Output the [X, Y] coordinate of the center of the cell containing the given text.  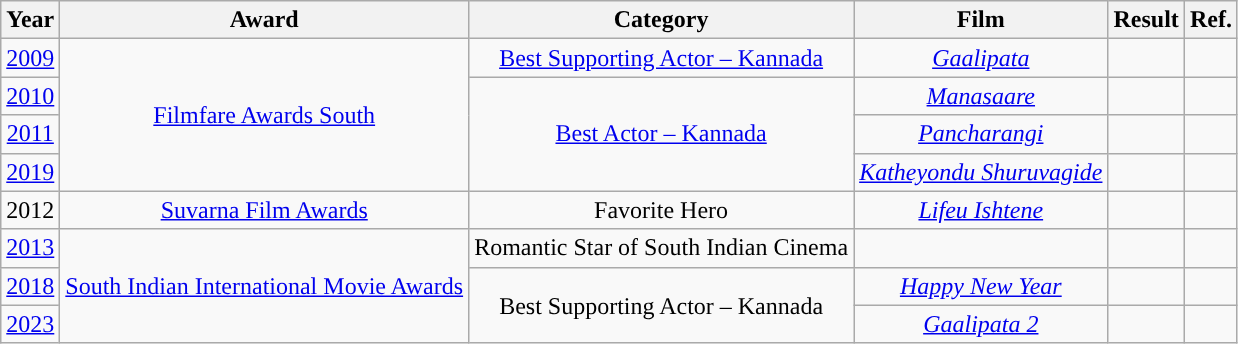
2012 [30, 210]
2013 [30, 248]
Lifeu Ishtene [981, 210]
Year [30, 20]
2009 [30, 58]
Result [1146, 20]
Romantic Star of South Indian Cinema [662, 248]
2019 [30, 172]
Manasaare [981, 96]
Category [662, 20]
Katheyondu Shuruvagide [981, 172]
Ref. [1210, 20]
Suvarna Film Awards [264, 210]
Happy New Year [981, 286]
Filmfare Awards South [264, 115]
Gaalipata [981, 58]
2023 [30, 324]
Best Actor – Kannada [662, 134]
Award [264, 20]
2010 [30, 96]
Pancharangi [981, 134]
South Indian International Movie Awards [264, 286]
Gaalipata 2 [981, 324]
Film [981, 20]
2011 [30, 134]
Favorite Hero [662, 210]
2018 [30, 286]
